From the cell containing the given text, extract its center point as [x, y] coordinate. 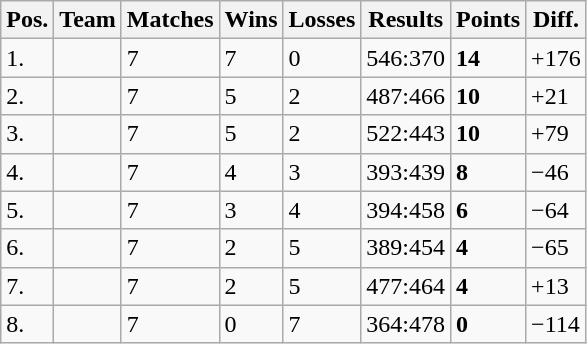
−46 [556, 172]
5. [28, 210]
+79 [556, 134]
389:454 [406, 248]
6 [488, 210]
8. [28, 324]
Team [88, 20]
4. [28, 172]
Wins [251, 20]
+176 [556, 58]
394:458 [406, 210]
Losses [322, 20]
Pos. [28, 20]
Diff. [556, 20]
393:439 [406, 172]
−65 [556, 248]
Results [406, 20]
+13 [556, 286]
522:443 [406, 134]
364:478 [406, 324]
1. [28, 58]
487:466 [406, 96]
Matches [170, 20]
2. [28, 96]
477:464 [406, 286]
8 [488, 172]
7. [28, 286]
+21 [556, 96]
14 [488, 58]
3. [28, 134]
546:370 [406, 58]
−114 [556, 324]
−64 [556, 210]
6. [28, 248]
Points [488, 20]
